Extract the (x, y) coordinate from the center of the cell holding the provided text.  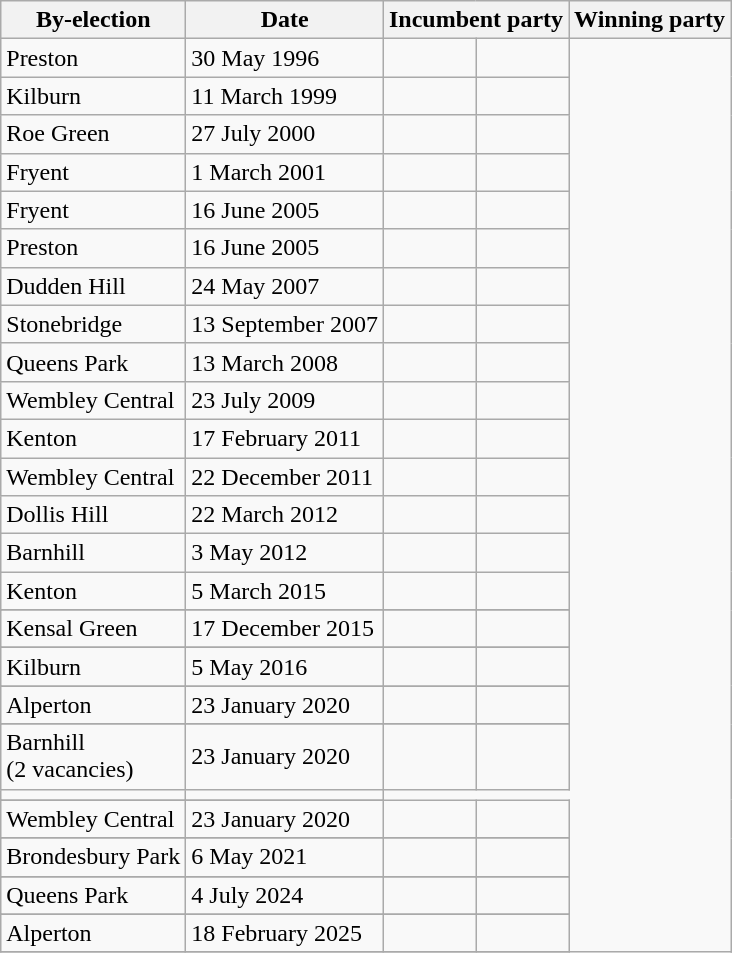
27 July 2000 (285, 134)
3 May 2012 (285, 553)
Date (285, 20)
By-election (94, 20)
4 July 2024 (285, 895)
Brondesbury Park (94, 857)
Dollis Hill (94, 515)
18 February 2025 (285, 933)
Incumbent party (476, 20)
24 May 2007 (285, 286)
Winning party (650, 20)
11 March 1999 (285, 96)
13 September 2007 (285, 324)
Dudden Hill (94, 286)
30 May 1996 (285, 58)
Stonebridge (94, 324)
Kensal Green (94, 629)
Barnhill(2 vacancies) (94, 756)
22 December 2011 (285, 477)
Roe Green (94, 134)
17 February 2011 (285, 438)
23 July 2009 (285, 400)
5 May 2016 (285, 667)
17 December 2015 (285, 629)
13 March 2008 (285, 362)
Barnhill (94, 553)
5 March 2015 (285, 591)
22 March 2012 (285, 515)
6 May 2021 (285, 857)
1 March 2001 (285, 172)
